Output the (x, y) coordinate of the center of the cell containing the given text.  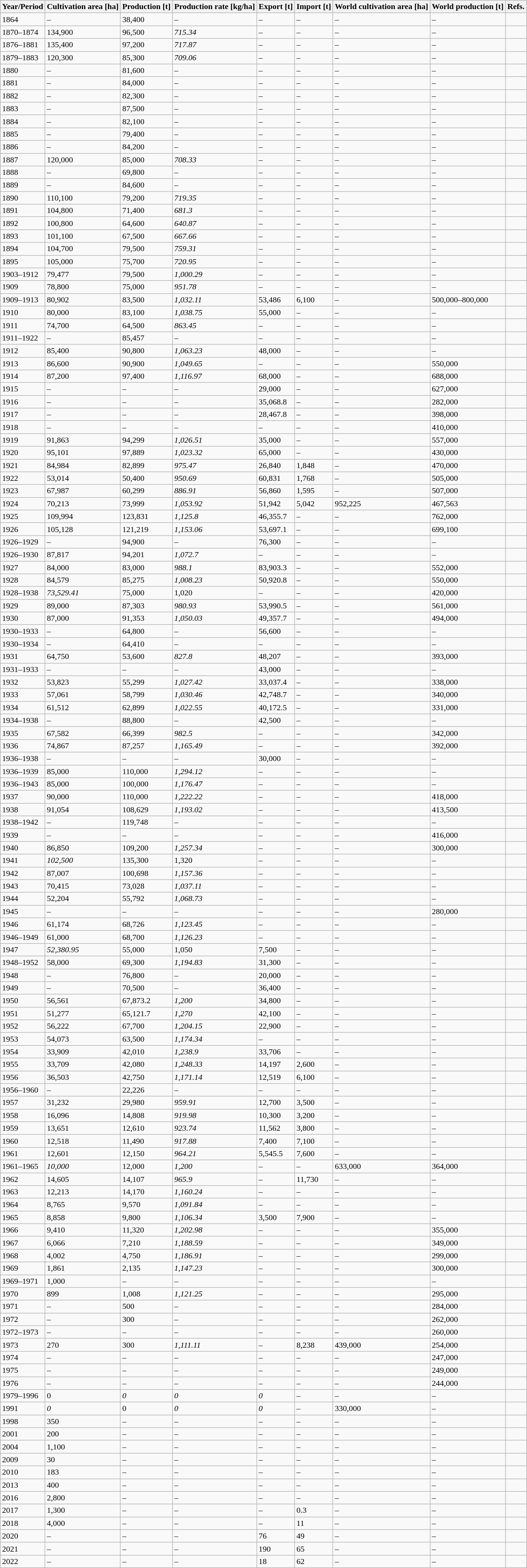
190 (276, 1549)
1931 (23, 657)
42,748.7 (276, 695)
244,000 (467, 1383)
38,400 (147, 19)
980.93 (215, 606)
247,000 (467, 1357)
430,000 (467, 453)
1948 (23, 975)
1921 (23, 465)
1969–1971 (23, 1281)
34,800 (276, 1001)
54,073 (82, 1039)
1,022.55 (215, 707)
121,219 (147, 529)
75,700 (147, 262)
342,000 (467, 733)
14,170 (147, 1192)
42,750 (147, 1077)
84,200 (147, 147)
552,000 (467, 568)
97,889 (147, 453)
1,248.33 (215, 1064)
1956 (23, 1077)
1895 (23, 262)
82,899 (147, 465)
World production [t] (467, 7)
14,107 (147, 1179)
1,188.59 (215, 1243)
56,600 (276, 631)
1957 (23, 1103)
1931–1933 (23, 669)
109,994 (82, 516)
Cultivation area [ha] (82, 7)
9,800 (147, 1217)
81,600 (147, 70)
Export [t] (276, 7)
1909–1913 (23, 300)
1935 (23, 733)
410,000 (467, 427)
52,204 (82, 899)
13,651 (82, 1128)
6,066 (82, 1243)
7,100 (314, 1141)
49 (314, 1536)
58,000 (82, 962)
1,294.12 (215, 771)
282,000 (467, 402)
79,477 (82, 274)
1945 (23, 911)
94,299 (147, 440)
90,800 (147, 351)
759.31 (215, 249)
74,867 (82, 746)
67,500 (147, 236)
262,000 (467, 1319)
1,202.98 (215, 1230)
1942 (23, 873)
12,700 (276, 1103)
975.47 (215, 465)
1927 (23, 568)
1915 (23, 389)
43,000 (276, 669)
364,000 (467, 1166)
7,500 (276, 950)
4,000 (82, 1523)
393,000 (467, 657)
2,600 (314, 1064)
105,128 (82, 529)
1886 (23, 147)
4,002 (82, 1256)
80,000 (82, 312)
917.88 (215, 1141)
1,000 (82, 1281)
83,500 (147, 300)
720.95 (215, 262)
2001 (23, 1434)
1972 (23, 1319)
102,500 (82, 861)
1909 (23, 287)
105,000 (82, 262)
28,467.8 (276, 415)
699,100 (467, 529)
1,063.23 (215, 351)
69,800 (147, 172)
1903–1912 (23, 274)
91,863 (82, 440)
83,000 (147, 568)
1920 (23, 453)
70,415 (82, 886)
355,000 (467, 1230)
79,200 (147, 198)
36,503 (82, 1077)
1,270 (215, 1014)
67,987 (82, 491)
1,194.83 (215, 962)
1,111.11 (215, 1345)
70,213 (82, 504)
101,100 (82, 236)
1876–1881 (23, 45)
1,121.25 (215, 1294)
18 (276, 1561)
67,873.2 (147, 1001)
439,000 (381, 1345)
78,800 (82, 287)
2016 (23, 1498)
83,903.3 (276, 568)
86,600 (82, 363)
1964 (23, 1205)
50,400 (147, 478)
64,410 (147, 644)
413,500 (467, 810)
29,000 (276, 389)
33,706 (276, 1052)
97,200 (147, 45)
84,600 (147, 185)
51,942 (276, 504)
1,008.23 (215, 580)
952,225 (381, 504)
762,000 (467, 516)
1,320 (215, 861)
1954 (23, 1052)
1,238.9 (215, 1052)
899 (82, 1294)
1885 (23, 134)
1950 (23, 1001)
104,800 (82, 211)
7,210 (147, 1243)
505,000 (467, 478)
260,000 (467, 1332)
1882 (23, 96)
42,080 (147, 1064)
12,518 (82, 1141)
1913 (23, 363)
40,172.5 (276, 707)
11,730 (314, 1179)
1966 (23, 1230)
183 (82, 1472)
1919 (23, 440)
5,042 (314, 504)
1911–1922 (23, 338)
33,037.4 (276, 682)
1,176.47 (215, 784)
1,027.42 (215, 682)
299,000 (467, 1256)
2010 (23, 1472)
119,748 (147, 822)
94,900 (147, 542)
World cultivation area [ha] (381, 7)
1975 (23, 1370)
494,000 (467, 618)
31,232 (82, 1103)
284,000 (467, 1306)
2020 (23, 1536)
1979–1996 (23, 1396)
667.66 (215, 236)
1926 (23, 529)
53,014 (82, 478)
2009 (23, 1460)
1956–1960 (23, 1090)
7,600 (314, 1153)
500 (147, 1306)
68,000 (276, 376)
249,000 (467, 1370)
Production rate [kg/ha] (215, 7)
123,831 (147, 516)
1928–1938 (23, 593)
79,400 (147, 134)
Production [t] (147, 7)
60,299 (147, 491)
1,153.06 (215, 529)
1,160.24 (215, 1192)
1,116.97 (215, 376)
87,200 (82, 376)
1,106.34 (215, 1217)
120,300 (82, 58)
349,000 (467, 1243)
1928 (23, 580)
3,800 (314, 1128)
1959 (23, 1128)
418,000 (467, 797)
1,848 (314, 465)
633,000 (381, 1166)
42,500 (276, 720)
1,165.49 (215, 746)
76 (276, 1536)
863.45 (215, 325)
96,500 (147, 32)
11 (314, 1523)
1974 (23, 1357)
73,999 (147, 504)
71,400 (147, 211)
1936–1939 (23, 771)
Year/Period (23, 7)
719.35 (215, 198)
0.3 (314, 1510)
100,800 (82, 223)
11,562 (276, 1128)
1929 (23, 606)
1883 (23, 108)
62 (314, 1561)
1914 (23, 376)
1,157.36 (215, 873)
51,277 (82, 1014)
1,300 (82, 1510)
1923 (23, 491)
10,300 (276, 1115)
90,900 (147, 363)
2013 (23, 1485)
1936–1943 (23, 784)
61,174 (82, 924)
30,000 (276, 758)
1961–1965 (23, 1166)
91,054 (82, 810)
1963 (23, 1192)
2,135 (147, 1268)
33,909 (82, 1052)
84,579 (82, 580)
22,226 (147, 1090)
1,174.34 (215, 1039)
420,000 (467, 593)
7,900 (314, 1217)
67,582 (82, 733)
919.98 (215, 1115)
58,799 (147, 695)
100,698 (147, 873)
94,201 (147, 554)
950.69 (215, 478)
48,207 (276, 657)
338,000 (467, 682)
2,800 (82, 1498)
64,500 (147, 325)
11,320 (147, 1230)
708.33 (215, 160)
1,186.91 (215, 1256)
1,147.23 (215, 1268)
95,101 (82, 453)
42,010 (147, 1052)
331,000 (467, 707)
1958 (23, 1115)
1936 (23, 746)
108,629 (147, 810)
1936–1938 (23, 758)
7,400 (276, 1141)
1,068.73 (215, 899)
1,123.45 (215, 924)
1,020 (215, 593)
1930–1934 (23, 644)
1933 (23, 695)
68,700 (147, 937)
5,545.5 (276, 1153)
48,000 (276, 351)
964.21 (215, 1153)
1932 (23, 682)
1,023.32 (215, 453)
350 (82, 1421)
16,096 (82, 1115)
295,000 (467, 1294)
53,990.5 (276, 606)
31,300 (276, 962)
398,000 (467, 415)
557,000 (467, 440)
500,000–800,000 (467, 300)
1892 (23, 223)
965.9 (215, 1179)
1944 (23, 899)
1955 (23, 1064)
9,410 (82, 1230)
52,380.95 (82, 950)
1960 (23, 1141)
1870–1874 (23, 32)
717.87 (215, 45)
200 (82, 1434)
392,000 (467, 746)
64,800 (147, 631)
68,726 (147, 924)
1952 (23, 1026)
2004 (23, 1447)
1926–1930 (23, 554)
1971 (23, 1306)
73,529.41 (82, 593)
35,068.8 (276, 402)
2017 (23, 1510)
1,050 (215, 950)
1973 (23, 1345)
56,561 (82, 1001)
53,697.1 (276, 529)
1,050.03 (215, 618)
12,610 (147, 1128)
1,038.75 (215, 312)
91,353 (147, 618)
85,300 (147, 58)
2018 (23, 1523)
827.8 (215, 657)
1,030.46 (215, 695)
1,861 (82, 1268)
959.91 (215, 1103)
55,792 (147, 899)
104,700 (82, 249)
8,858 (82, 1217)
1924 (23, 504)
46,355.7 (276, 516)
14,605 (82, 1179)
1930 (23, 618)
65 (314, 1549)
82,300 (147, 96)
49,357.7 (276, 618)
1864 (23, 19)
12,519 (276, 1077)
1946–1949 (23, 937)
982.5 (215, 733)
12,000 (147, 1166)
12,213 (82, 1192)
135,400 (82, 45)
85,275 (147, 580)
1911 (23, 325)
1,768 (314, 478)
470,000 (467, 465)
14,197 (276, 1064)
12,601 (82, 1153)
1894 (23, 249)
89,000 (82, 606)
1948–1952 (23, 962)
3,200 (314, 1115)
1926–1929 (23, 542)
64,750 (82, 657)
1953 (23, 1039)
53,486 (276, 300)
1949 (23, 988)
85,400 (82, 351)
1,257.34 (215, 848)
627,000 (467, 389)
1,072.7 (215, 554)
30 (82, 1460)
1888 (23, 172)
1970 (23, 1294)
84,984 (82, 465)
80,902 (82, 300)
11,490 (147, 1141)
1,053.92 (215, 504)
97,400 (147, 376)
715.34 (215, 32)
1991 (23, 1409)
1,008 (147, 1294)
14,808 (147, 1115)
85,457 (147, 338)
1930–1933 (23, 631)
87,000 (82, 618)
1947 (23, 950)
340,000 (467, 695)
1938–1942 (23, 822)
2022 (23, 1561)
70,500 (147, 988)
42,100 (276, 1014)
12,150 (147, 1153)
26,840 (276, 465)
61,000 (82, 937)
1968 (23, 1256)
1934–1938 (23, 720)
Refs. (516, 7)
88,800 (147, 720)
120,000 (82, 160)
22,900 (276, 1026)
100,000 (147, 784)
1,091.84 (215, 1205)
1879–1883 (23, 58)
330,000 (381, 1409)
1934 (23, 707)
1891 (23, 211)
923.74 (215, 1128)
1912 (23, 351)
90,000 (82, 797)
1,204.15 (215, 1026)
2021 (23, 1549)
1938 (23, 810)
50,920.8 (276, 580)
988.1 (215, 568)
1890 (23, 198)
Import [t] (314, 7)
1,126.23 (215, 937)
53,600 (147, 657)
1,026.51 (215, 440)
60,831 (276, 478)
1943 (23, 886)
74,700 (82, 325)
134,900 (82, 32)
681.3 (215, 211)
76,300 (276, 542)
1965 (23, 1217)
1889 (23, 185)
1881 (23, 83)
1951 (23, 1014)
254,000 (467, 1345)
467,563 (467, 504)
61,512 (82, 707)
951.78 (215, 287)
76,800 (147, 975)
1,000.29 (215, 274)
1969 (23, 1268)
1,037.11 (215, 886)
886.91 (215, 491)
87,007 (82, 873)
270 (82, 1345)
1946 (23, 924)
36,400 (276, 988)
1941 (23, 861)
56,860 (276, 491)
561,000 (467, 606)
416,000 (467, 835)
1962 (23, 1179)
1961 (23, 1153)
35,000 (276, 440)
1,032.11 (215, 300)
9,570 (147, 1205)
57,061 (82, 695)
64,600 (147, 223)
1925 (23, 516)
8,238 (314, 1345)
1887 (23, 160)
53,823 (82, 682)
1917 (23, 415)
56,222 (82, 1026)
62,899 (147, 707)
400 (82, 1485)
280,000 (467, 911)
87,303 (147, 606)
87,817 (82, 554)
709.06 (215, 58)
87,257 (147, 746)
65,000 (276, 453)
1880 (23, 70)
1,171.14 (215, 1077)
82,100 (147, 121)
1976 (23, 1383)
8,765 (82, 1205)
1,100 (82, 1447)
1916 (23, 402)
29,980 (147, 1103)
1893 (23, 236)
73,028 (147, 886)
1884 (23, 121)
1922 (23, 478)
65,121.7 (147, 1014)
1939 (23, 835)
86,850 (82, 848)
1,222.22 (215, 797)
1967 (23, 1243)
1910 (23, 312)
66,399 (147, 733)
1918 (23, 427)
33,709 (82, 1064)
110,100 (82, 198)
688,000 (467, 376)
1940 (23, 848)
1,049.65 (215, 363)
4,750 (147, 1256)
55,299 (147, 682)
1937 (23, 797)
10,000 (82, 1166)
87,500 (147, 108)
1972–1973 (23, 1332)
20,000 (276, 975)
135,300 (147, 861)
67,700 (147, 1026)
640.87 (215, 223)
109,200 (147, 848)
63,500 (147, 1039)
1,125.8 (215, 516)
83,100 (147, 312)
507,000 (467, 491)
1,595 (314, 491)
69,300 (147, 962)
1998 (23, 1421)
1,193.02 (215, 810)
